Locate the cell with the specified text and output its [x, y] center coordinate. 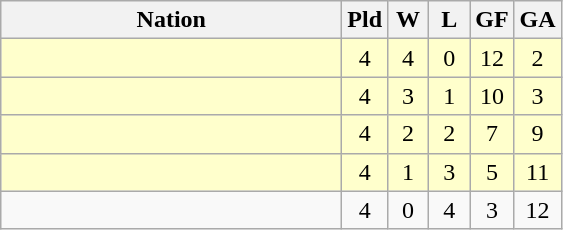
5 [492, 172]
Nation [172, 20]
9 [538, 134]
GA [538, 20]
GF [492, 20]
11 [538, 172]
L [450, 20]
Pld [365, 20]
W [408, 20]
10 [492, 96]
7 [492, 134]
